Provide the [X, Y] coordinate of the cell's center where the given text is located.  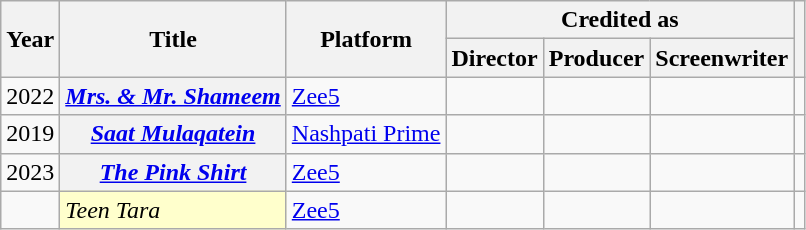
2019 [30, 134]
Saat Mulaqatein [173, 134]
Mrs. & Mr. Shameem [173, 96]
Nashpati Prime [366, 134]
Screenwriter [722, 58]
Platform [366, 39]
Director [494, 58]
Year [30, 39]
2023 [30, 172]
Credited as [620, 20]
The Pink Shirt [173, 172]
Producer [596, 58]
Teen Tara [173, 210]
2022 [30, 96]
Title [173, 39]
